Capture the cell that displays the provided text and extract its (X, Y) central coordinate. 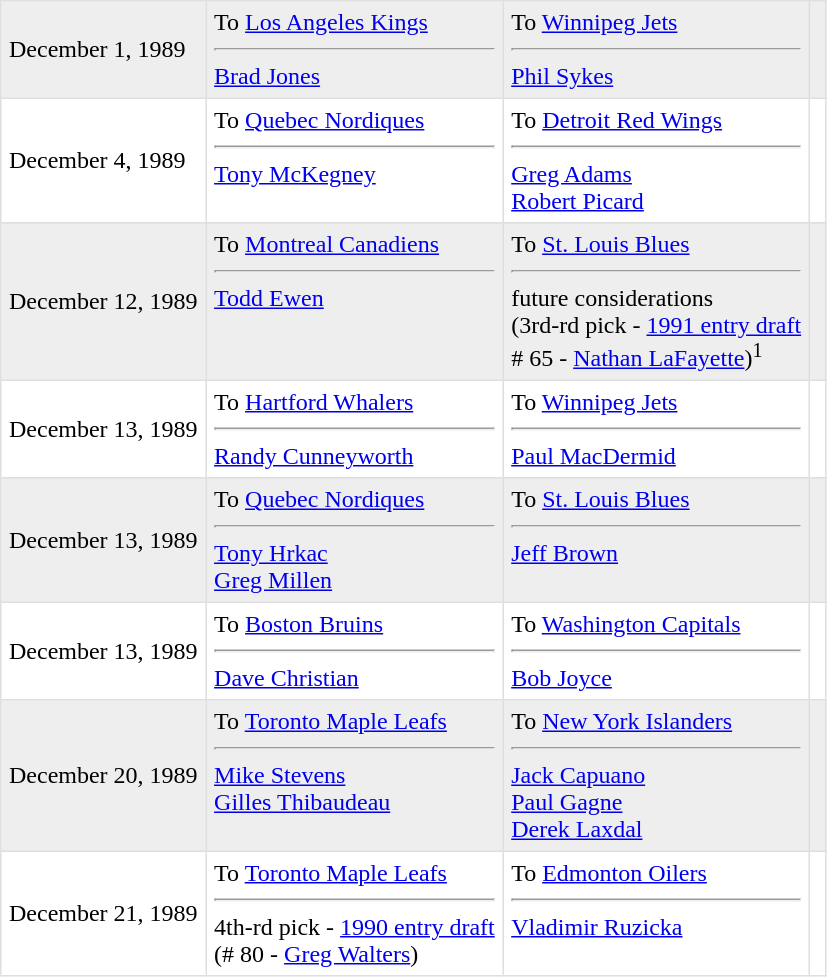
To Toronto Maple Leafs4th-rd pick - 1990 entry draft(# 80 - Greg Walters) (354, 914)
To Boston BruinsDave Christian (354, 652)
To Hartford WhalersRandy Cunneyworth (354, 430)
To Toronto Maple LeafsMike StevensGilles Thibaudeau (354, 776)
December 4, 1989 (104, 160)
To Winnipeg JetsPhil Sykes (656, 50)
December 1, 1989 (104, 50)
To Edmonton OilersVladimir Ruzicka (656, 914)
To St. Louis Bluesfuture considerations(3rd-rd pick - 1991 entry draft# 65 - Nathan LaFayette)1 (656, 302)
To New York IslandersJack CapuanoPaul GagneDerek Laxdal (656, 776)
December 21, 1989 (104, 914)
December 20, 1989 (104, 776)
To Quebec NordiquesTony HrkacGreg Millen (354, 540)
To Los Angeles KingsBrad Jones (354, 50)
To Washington CapitalsBob Joyce (656, 652)
To St. Louis BluesJeff Brown (656, 540)
To Winnipeg JetsPaul MacDermid (656, 430)
To Detroit Red WingsGreg AdamsRobert Picard (656, 160)
December 12, 1989 (104, 302)
To Montreal CanadiensTodd Ewen (354, 302)
To Quebec NordiquesTony McKegney (354, 160)
